From the cell containing the given text, extract its center point as [x, y] coordinate. 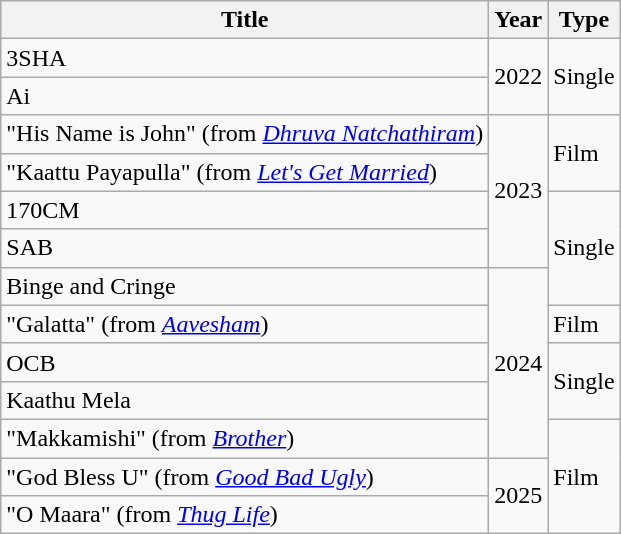
2024 [518, 362]
"His Name is John" (from Dhruva Natchathiram) [245, 134]
Kaathu Mela [245, 400]
2025 [518, 496]
OCB [245, 362]
"God Bless U" (from Good Bad Ugly) [245, 477]
"Kaattu Payapulla" (from Let's Get Married) [245, 172]
2022 [518, 77]
2023 [518, 191]
Ai [245, 96]
Year [518, 20]
"O Maara" (from Thug Life) [245, 515]
SAB [245, 248]
170CM [245, 210]
"Galatta" (from Aavesham) [245, 324]
Title [245, 20]
Binge and Cringe [245, 286]
"Makkamishi" (from Brother) [245, 438]
3SHA [245, 58]
Type [584, 20]
